Find where the given text appears and provide that cell's center as [X, Y] coordinate. 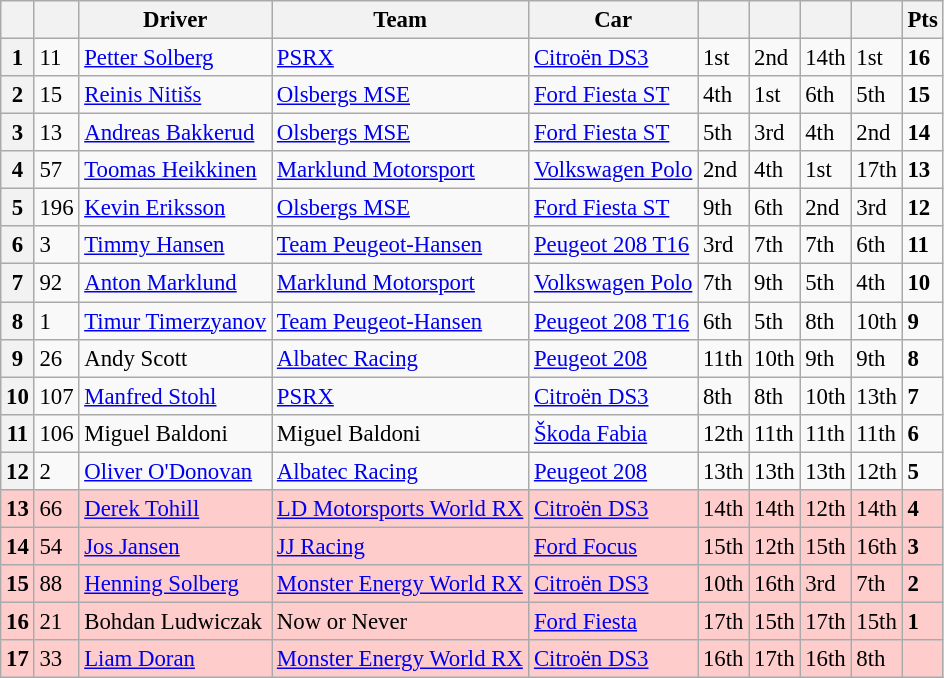
Jos Jansen [176, 546]
66 [56, 509]
57 [56, 170]
21 [56, 621]
Team [400, 20]
Andy Scott [176, 358]
Liam Doran [176, 659]
LD Motorsports World RX [400, 509]
Oliver O'Donovan [176, 471]
54 [56, 546]
Pts [922, 20]
107 [56, 396]
JJ Racing [400, 546]
88 [56, 584]
106 [56, 433]
Timur Timerzyanov [176, 321]
Škoda Fabia [614, 433]
Driver [176, 20]
Andreas Bakkerud [176, 133]
Car [614, 20]
Bohdan Ludwiczak [176, 621]
196 [56, 208]
Derek Tohill [176, 509]
92 [56, 283]
Henning Solberg [176, 584]
Timmy Hansen [176, 245]
Anton Marklund [176, 283]
17 [18, 659]
33 [56, 659]
Now or Never [400, 621]
Ford Fiesta [614, 621]
Petter Solberg [176, 58]
Manfred Stohl [176, 396]
Kevin Eriksson [176, 208]
Reinis Nitišs [176, 95]
26 [56, 358]
Ford Focus [614, 546]
Toomas Heikkinen [176, 170]
